Identify which cell holds the provided text, then report its [x, y] central coordinate. 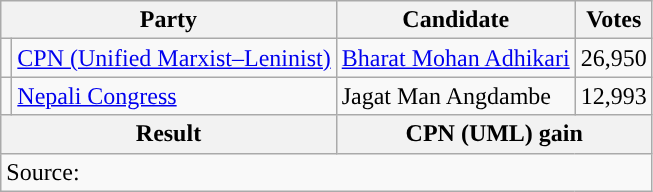
Candidate [456, 20]
Bharat Mohan Adhikari [456, 58]
12,993 [614, 96]
Source: [327, 172]
Result [168, 134]
CPN (UML) gain [494, 134]
CPN (Unified Marxist–Leninist) [174, 58]
26,950 [614, 58]
Nepali Congress [174, 96]
Jagat Man Angdambe [456, 96]
Party [168, 20]
Votes [614, 20]
